Determine the [x, y] coordinate at the center of the cell enclosing the given text.  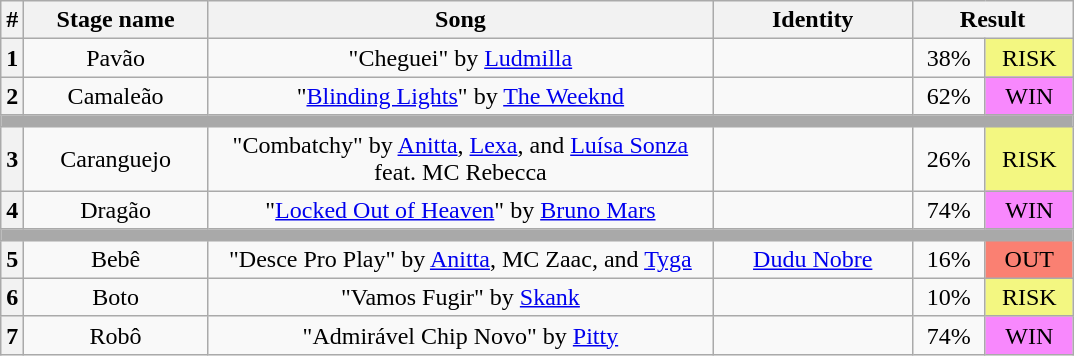
Stage name [116, 20]
4 [12, 210]
Dragão [116, 210]
1 [12, 58]
38% [948, 58]
16% [948, 259]
"Cheguei" by Ludmilla [460, 58]
Boto [116, 297]
"Blinding Lights" by The Weeknd [460, 96]
"Admirável Chip Novo" by Pitty [460, 335]
Result [992, 20]
Pavão [116, 58]
5 [12, 259]
# [12, 20]
2 [12, 96]
Song [460, 20]
Identity [812, 20]
Camaleão [116, 96]
3 [12, 158]
"Desce Pro Play" by Anitta, MC Zaac, and Tyga [460, 259]
10% [948, 297]
"Locked Out of Heaven" by Bruno Mars [460, 210]
"Vamos Fugir" by Skank [460, 297]
7 [12, 335]
Caranguejo [116, 158]
62% [948, 96]
6 [12, 297]
Dudu Nobre [812, 259]
26% [948, 158]
"Combatchy" by Anitta, Lexa, and Luísa Sonza feat. MC Rebecca [460, 158]
Robô [116, 335]
OUT [1029, 259]
Bebê [116, 259]
